From the cell containing the given text, extract its center point as (x, y) coordinate. 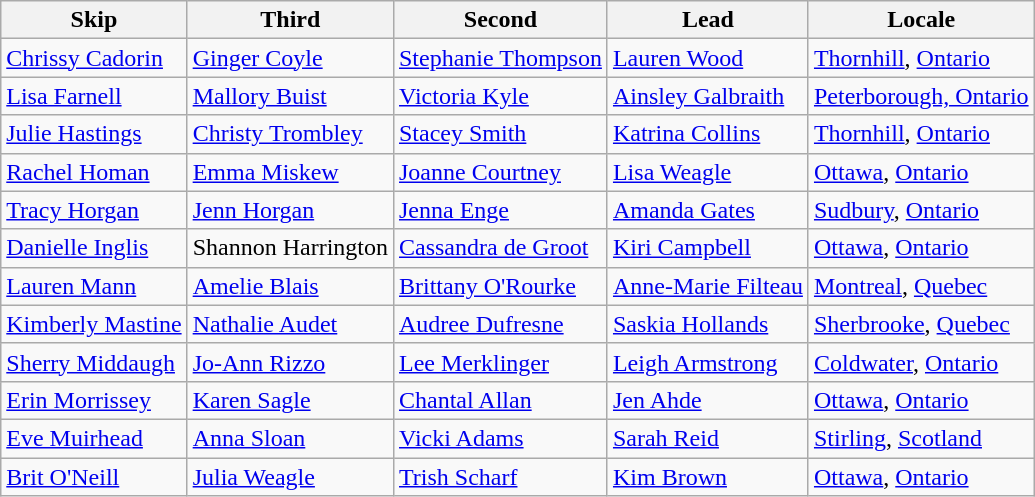
Locale (921, 20)
Vicki Adams (500, 438)
Mallory Buist (290, 96)
Shannon Harrington (290, 248)
Anna Sloan (290, 438)
Second (500, 20)
Skip (94, 20)
Julie Hastings (94, 134)
Katrina Collins (708, 134)
Eve Muirhead (94, 438)
Jenn Horgan (290, 210)
Karen Sagle (290, 400)
Kim Brown (708, 477)
Trish Scharf (500, 477)
Lauren Mann (94, 286)
Lauren Wood (708, 58)
Cassandra de Groot (500, 248)
Sarah Reid (708, 438)
Jen Ahde (708, 400)
Erin Morrissey (94, 400)
Joanne Courtney (500, 172)
Rachel Homan (94, 172)
Stephanie Thompson (500, 58)
Sherry Middaugh (94, 362)
Christy Trombley (290, 134)
Stirling, Scotland (921, 438)
Ainsley Galbraith (708, 96)
Nathalie Audet (290, 324)
Amelie Blais (290, 286)
Coldwater, Ontario (921, 362)
Brittany O'Rourke (500, 286)
Lead (708, 20)
Leigh Armstrong (708, 362)
Anne-Marie Filteau (708, 286)
Peterborough, Ontario (921, 96)
Lee Merklinger (500, 362)
Julia Weagle (290, 477)
Sudbury, Ontario (921, 210)
Chrissy Cadorin (94, 58)
Jo-Ann Rizzo (290, 362)
Chantal Allan (500, 400)
Kimberly Mastine (94, 324)
Third (290, 20)
Ginger Coyle (290, 58)
Kiri Campbell (708, 248)
Victoria Kyle (500, 96)
Lisa Weagle (708, 172)
Danielle Inglis (94, 248)
Stacey Smith (500, 134)
Audree Dufresne (500, 324)
Tracy Horgan (94, 210)
Jenna Enge (500, 210)
Saskia Hollands (708, 324)
Lisa Farnell (94, 96)
Montreal, Quebec (921, 286)
Emma Miskew (290, 172)
Sherbrooke, Quebec (921, 324)
Amanda Gates (708, 210)
Brit O'Neill (94, 477)
